Locate the cell with the specified text and output its [x, y] center coordinate. 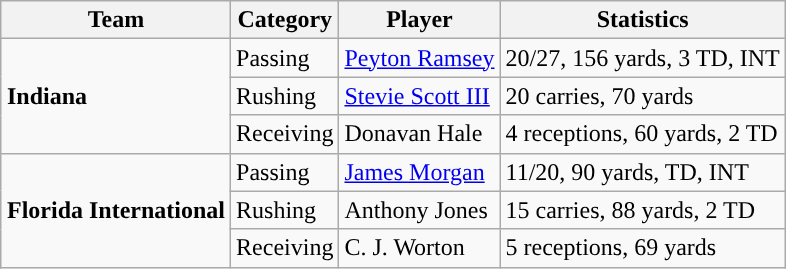
5 receptions, 69 yards [642, 248]
11/20, 90 yards, TD, INT [642, 172]
Peyton Ramsey [420, 58]
C. J. Worton [420, 248]
20/27, 156 yards, 3 TD, INT [642, 58]
James Morgan [420, 172]
Team [116, 20]
Indiana [116, 96]
Florida International [116, 210]
4 receptions, 60 yards, 2 TD [642, 134]
Category [285, 20]
15 carries, 88 yards, 2 TD [642, 210]
20 carries, 70 yards [642, 96]
Donavan Hale [420, 134]
Player [420, 20]
Stevie Scott III [420, 96]
Statistics [642, 20]
Anthony Jones [420, 210]
